Extract the [x, y] coordinate from the center of the cell holding the provided text.  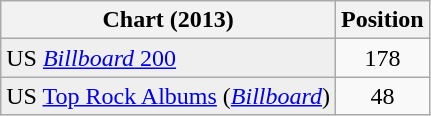
178 [383, 58]
48 [383, 96]
US Billboard 200 [168, 58]
Position [383, 20]
Chart (2013) [168, 20]
US Top Rock Albums (Billboard) [168, 96]
